Extract the (X, Y) coordinate from the center of the cell holding the provided text.  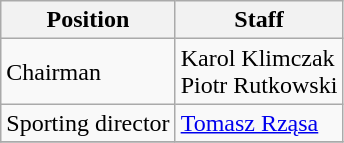
Sporting director (88, 123)
Chairman (88, 72)
Karol Klimczak Piotr Rutkowski (259, 72)
Staff (259, 20)
Tomasz Rząsa (259, 123)
Position (88, 20)
